Determine the (x, y) coordinate at the center of the cell enclosing the given text.  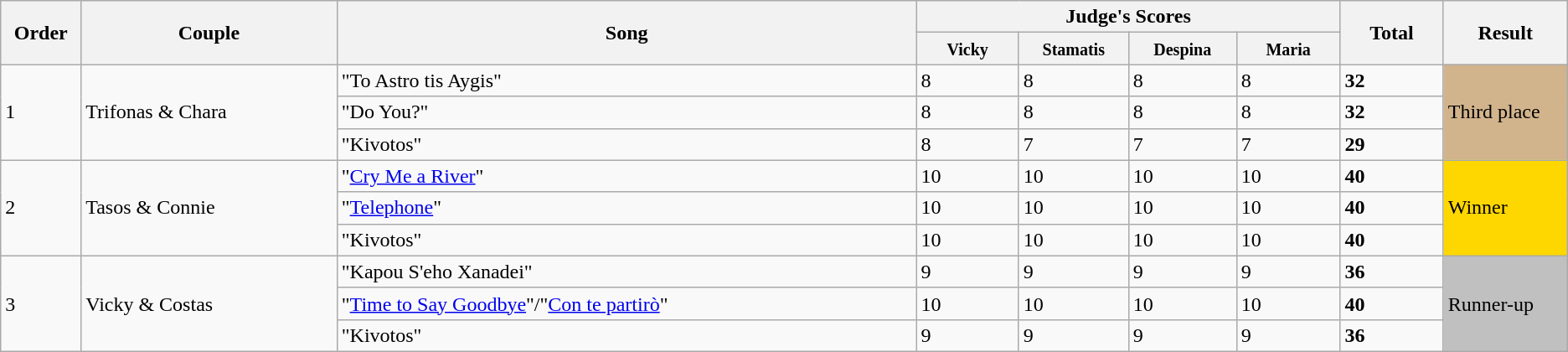
Runner-up (1505, 303)
"Kapou S'eho Xanadei" (627, 272)
Third place (1505, 112)
"Telephone" (627, 208)
Winner (1505, 208)
Vicky (967, 49)
Tasos & Connie (209, 208)
Trifonas & Chara (209, 112)
"Do You?" (627, 112)
1 (41, 112)
"Cry Me a River" (627, 176)
Stamatis (1074, 49)
Judge's Scores (1128, 17)
"To Astro tis Aygis" (627, 80)
Couple (209, 33)
Order (41, 33)
Vicky & Costas (209, 303)
Maria (1288, 49)
2 (41, 208)
Despina (1183, 49)
Song (627, 33)
Total (1392, 33)
Result (1505, 33)
29 (1392, 144)
"Time to Say Goodbye"/"Con te partirò" (627, 303)
3 (41, 303)
